Capture the cell that displays the provided text and extract its (x, y) central coordinate. 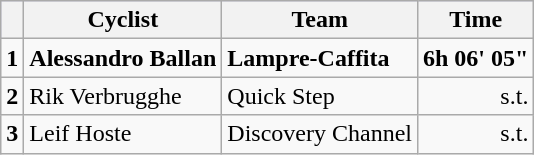
Quick Step (320, 96)
Time (475, 20)
1 (12, 58)
6h 06' 05" (475, 58)
Team (320, 20)
Lampre-Caffita (320, 58)
Leif Hoste (123, 134)
Rik Verbrugghe (123, 96)
Discovery Channel (320, 134)
2 (12, 96)
Cyclist (123, 20)
3 (12, 134)
Alessandro Ballan (123, 58)
